Search for the cell housing the specified text and yield its [x, y] center coordinate. 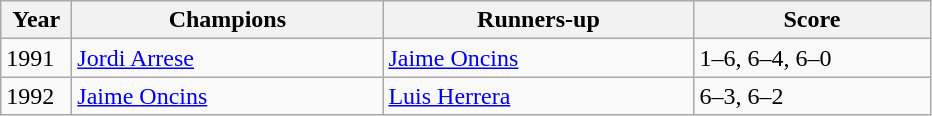
1991 [36, 58]
1–6, 6–4, 6–0 [812, 58]
Year [36, 20]
Jordi Arrese [228, 58]
6–3, 6–2 [812, 96]
Champions [228, 20]
Luis Herrera [538, 96]
Runners-up [538, 20]
1992 [36, 96]
Score [812, 20]
